Search for the cell housing the specified text and yield its (X, Y) center coordinate. 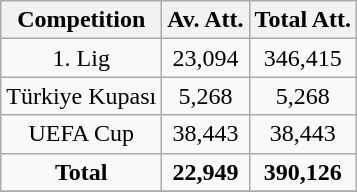
UEFA Cup (82, 134)
Total (82, 172)
Türkiye Kupası (82, 96)
23,094 (206, 58)
Total Att. (303, 20)
1. Lig (82, 58)
346,415 (303, 58)
22,949 (206, 172)
390,126 (303, 172)
Av. Att. (206, 20)
Competition (82, 20)
